Search for the cell housing the specified text and yield its (X, Y) center coordinate. 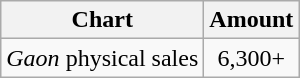
6,300+ (252, 58)
Chart (102, 20)
Amount (252, 20)
Gaon physical sales (102, 58)
